Output the (X, Y) coordinate of the center of the cell containing the given text.  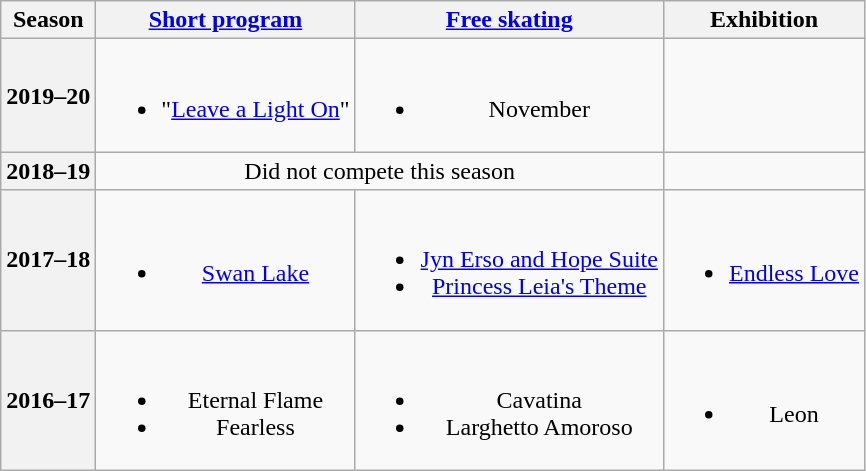
Short program (226, 20)
2016–17 (48, 400)
Exhibition (764, 20)
Did not compete this season (380, 171)
CavatinaLarghetto Amoroso (509, 400)
Endless Love (764, 260)
2019–20 (48, 96)
Free skating (509, 20)
Season (48, 20)
2017–18 (48, 260)
2018–19 (48, 171)
November (509, 96)
Jyn Erso and Hope Suite Princess Leia's Theme (509, 260)
"Leave a Light On" (226, 96)
Eternal FlameFearless (226, 400)
Swan Lake (226, 260)
Leon (764, 400)
